Scan for the cell matching the given text and deliver its (x, y) coordinate at center. 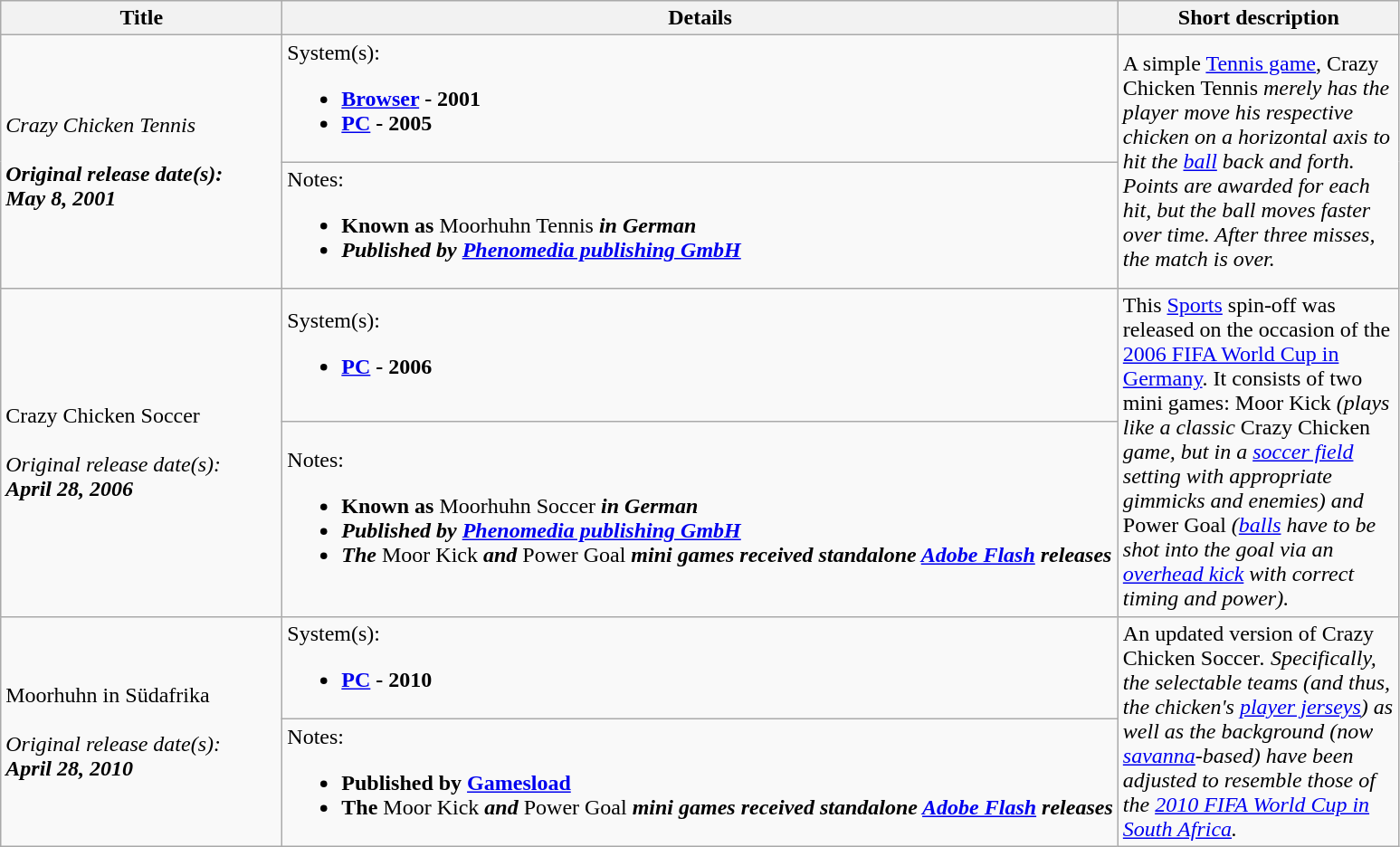
System(s):Browser - 2001PC - 2005 (700, 99)
System(s):PC - 2010 (700, 668)
Moorhuhn in Südafrika Original release date(s):April 28, 2010 (141, 731)
Short description (1258, 18)
Crazy Chicken Soccer Original release date(s):April 28, 2006 (141, 452)
Crazy Chicken TennisOriginal release date(s):May 8, 2001 (141, 162)
System(s):PC - 2006 (700, 355)
Notes:Published by GamesloadThe Moor Kick and Power Goal mini games received standalone Adobe Flash releases (700, 782)
Details (700, 18)
Notes:Known as Moorhuhn Tennis in GermanPublished by Phenomedia publishing GmbH (700, 225)
Title (141, 18)
